For the text-containing cell, return its midpoint in (X, Y) coordinate format. 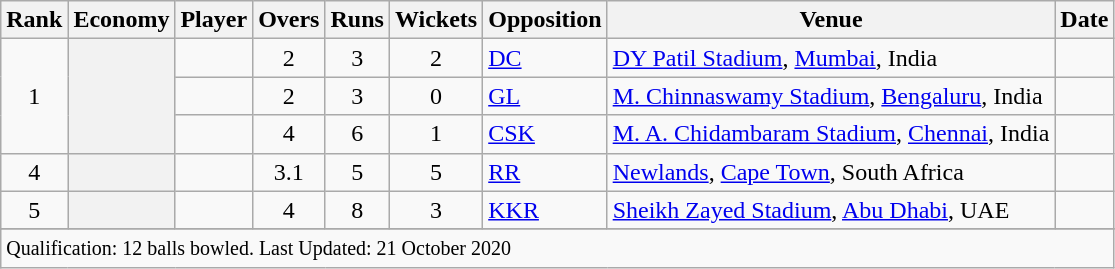
0 (436, 96)
Player (214, 20)
3.1 (289, 172)
Qualification: 12 balls bowled. Last Updated: 21 October 2020 (558, 248)
RR (545, 172)
Date (1084, 20)
6 (357, 134)
Opposition (545, 20)
Venue (831, 20)
Overs (289, 20)
8 (357, 210)
Newlands, Cape Town, South Africa (831, 172)
Rank (34, 20)
Wickets (436, 20)
DY Patil Stadium, Mumbai, India (831, 58)
M. A. Chidambaram Stadium, Chennai, India (831, 134)
Sheikh Zayed Stadium, Abu Dhabi, UAE (831, 210)
DC (545, 58)
KKR (545, 210)
GL (545, 96)
CSK (545, 134)
M. Chinnaswamy Stadium, Bengaluru, India (831, 96)
Runs (357, 20)
Economy (122, 20)
